Identify which cell holds the provided text, then report its [x, y] central coordinate. 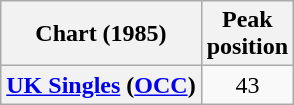
Peakposition [247, 34]
UK Singles (OCC) [101, 85]
43 [247, 85]
Chart (1985) [101, 34]
